Determine the (X, Y) coordinate at the center of the cell enclosing the given text.  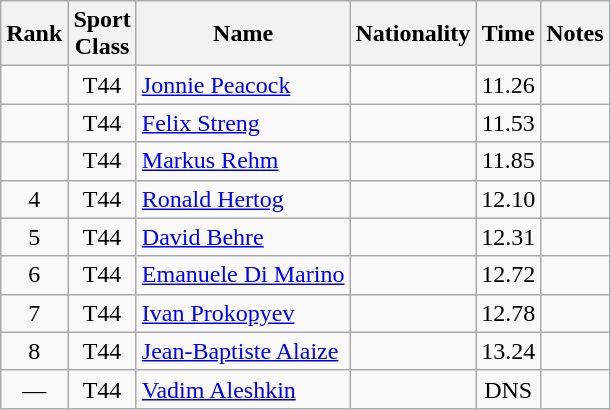
11.85 (508, 161)
Markus Rehm (243, 161)
Ivan Prokopyev (243, 313)
— (34, 389)
Name (243, 34)
Jean-Baptiste Alaize (243, 351)
12.78 (508, 313)
Felix Streng (243, 123)
SportClass (102, 34)
Nationality (413, 34)
8 (34, 351)
Vadim Aleshkin (243, 389)
12.72 (508, 275)
Rank (34, 34)
7 (34, 313)
Jonnie Peacock (243, 85)
12.31 (508, 237)
Time (508, 34)
Notes (575, 34)
13.24 (508, 351)
5 (34, 237)
4 (34, 199)
Ronald Hertog (243, 199)
11.26 (508, 85)
12.10 (508, 199)
David Behre (243, 237)
11.53 (508, 123)
DNS (508, 389)
6 (34, 275)
Emanuele Di Marino (243, 275)
